Extract the (X, Y) coordinate from the center of the cell holding the provided text.  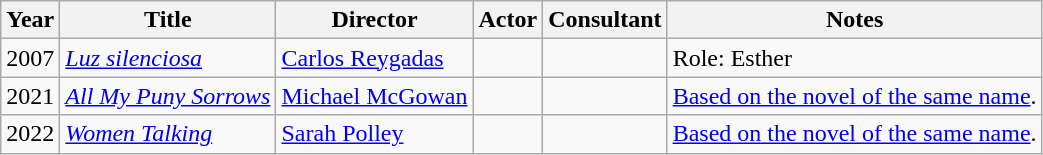
Director (374, 20)
Year (30, 20)
Notes (854, 20)
Luz silenciosa (168, 58)
Role: Esther (854, 58)
Carlos Reygadas (374, 58)
2007 (30, 58)
Women Talking (168, 134)
Michael McGowan (374, 96)
Sarah Polley (374, 134)
2021 (30, 96)
Consultant (605, 20)
2022 (30, 134)
Title (168, 20)
All My Puny Sorrows (168, 96)
Actor (508, 20)
